Pinpoint the cell where the given text exists, returning its (X, Y) midpoint coordinate. 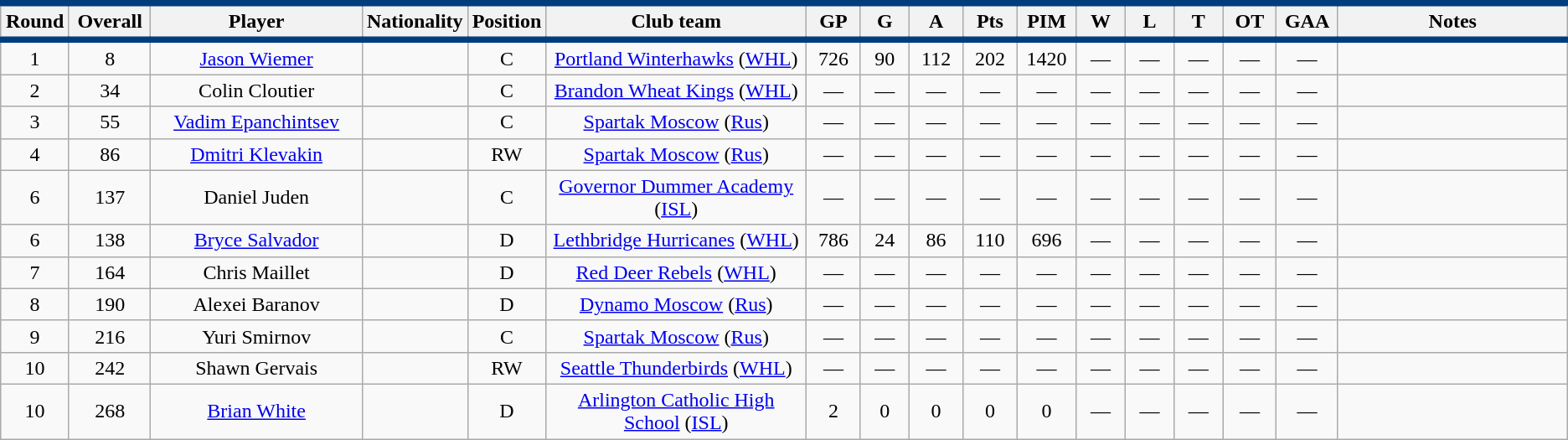
726 (834, 57)
Vadim Epanchintsev (256, 122)
Position (507, 22)
3 (35, 122)
Yuri Smirnov (256, 336)
GP (834, 22)
Daniel Juden (256, 198)
W (1101, 22)
Governor Dummer Academy (ISL) (677, 198)
A (936, 22)
137 (109, 198)
Red Deer Rebels (WHL) (677, 272)
34 (109, 91)
242 (109, 368)
Bryce Salvador (256, 241)
9 (35, 336)
Seattle Thunderbirds (WHL) (677, 368)
112 (936, 57)
190 (109, 304)
Round (35, 22)
Dynamo Moscow (Rus) (677, 304)
Portland Winterhawks (WHL) (677, 57)
Lethbridge Hurricanes (WHL) (677, 241)
Overall (109, 22)
24 (885, 241)
4 (35, 154)
7 (35, 272)
216 (109, 336)
268 (109, 411)
696 (1047, 241)
Shawn Gervais (256, 368)
1 (35, 57)
L (1149, 22)
Alexei Baranov (256, 304)
138 (109, 241)
Arlington Catholic High School (ISL) (677, 411)
Jason Wiemer (256, 57)
Player (256, 22)
Dmitri Klevakin (256, 154)
Nationality (415, 22)
G (885, 22)
Brandon Wheat Kings (WHL) (677, 91)
Pts (990, 22)
Notes (1452, 22)
PIM (1047, 22)
OT (1250, 22)
1420 (1047, 57)
164 (109, 272)
90 (885, 57)
Club team (677, 22)
202 (990, 57)
Colin Cloutier (256, 91)
110 (990, 241)
GAA (1307, 22)
786 (834, 241)
Brian White (256, 411)
Chris Maillet (256, 272)
55 (109, 122)
T (1199, 22)
